Identify which cell holds the provided text, then report its [x, y] central coordinate. 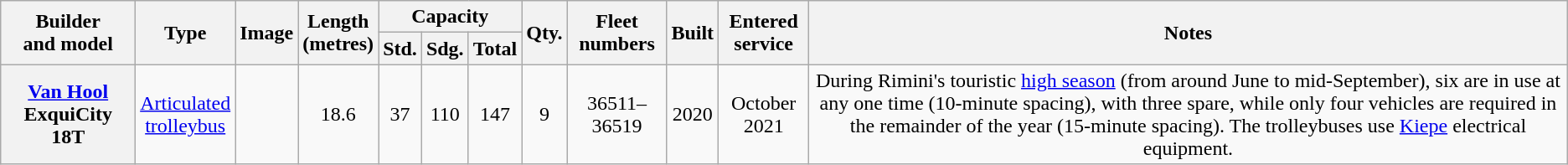
Capacity [451, 17]
Sdg. [445, 49]
110 [445, 114]
Qty. [544, 33]
October 2021 [764, 114]
Std. [400, 49]
Length(metres) [338, 33]
9 [544, 114]
Built [693, 33]
Builderand model [69, 33]
Articulatedtrolleybus [186, 114]
18.6 [338, 114]
Type [186, 33]
Total [495, 49]
Van Hool ExquiCity 18T [69, 114]
Notes [1189, 33]
2020 [693, 114]
37 [400, 114]
Fleet numbers [616, 33]
36511–36519 [616, 114]
147 [495, 114]
Enteredservice [764, 33]
Image [266, 33]
